Return the [X, Y] coordinate for the center point of the cell that contains the specified text.  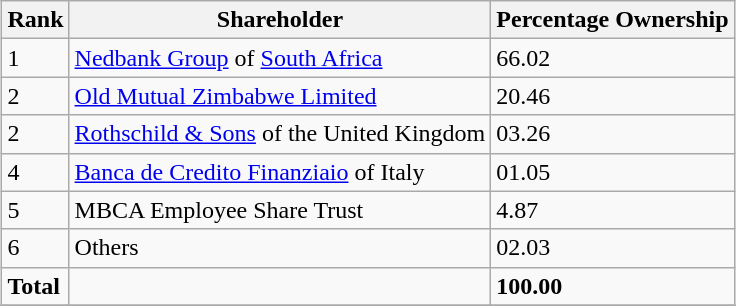
66.02 [612, 58]
03.26 [612, 134]
Others [280, 248]
02.03 [612, 248]
6 [36, 248]
20.46 [612, 96]
Shareholder [280, 20]
100.00 [612, 286]
4 [36, 172]
Banca de Credito Finanziaio of Italy [280, 172]
MBCA Employee Share Trust [280, 210]
4.87 [612, 210]
Nedbank Group of South Africa [280, 58]
Old Mutual Zimbabwe Limited [280, 96]
Rank [36, 20]
1 [36, 58]
5 [36, 210]
Percentage Ownership [612, 20]
Rothschild & Sons of the United Kingdom [280, 134]
Total [36, 286]
01.05 [612, 172]
